Capture the cell that displays the provided text and extract its (x, y) central coordinate. 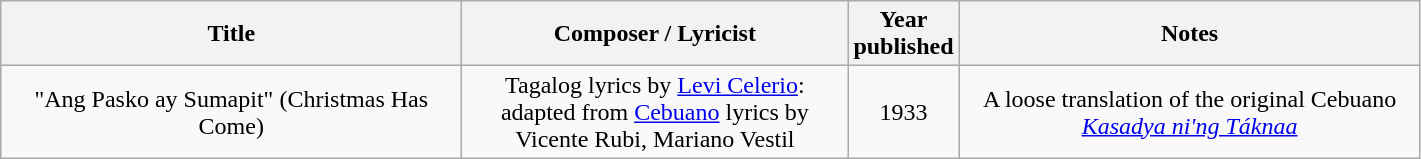
Year published (904, 34)
A loose translation of the original Cebuano Kasadya ni'ng Táknaa (1190, 112)
Tagalog lyrics by Levi Celerio: adapted from Cebuano lyrics by Vicente Rubi, Mariano Vestil (655, 112)
"Ang Pasko ay Sumapit" (Christmas Has Come) (232, 112)
Title (232, 34)
1933 (904, 112)
Composer / Lyricist (655, 34)
Notes (1190, 34)
